Return [X, Y] of the center of cell containing provided text 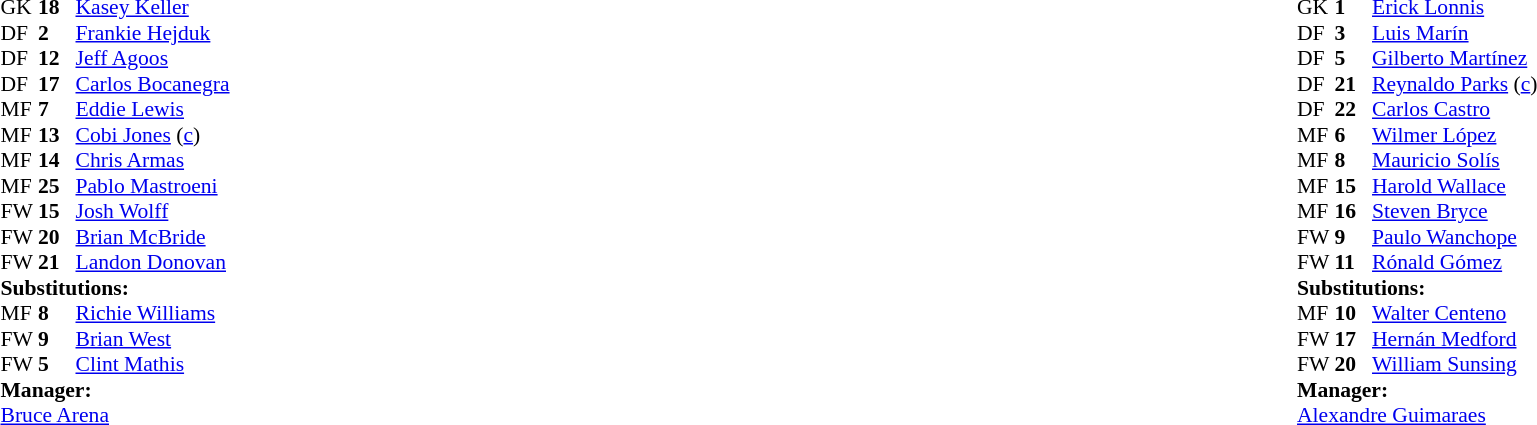
Steven Bryce [1454, 211]
Carlos Castro [1454, 109]
Chris Armas [153, 161]
Clint Mathis [153, 365]
Pablo Mastroeni [153, 186]
7 [57, 109]
Eddie Lewis [153, 109]
Mauricio Solís [1454, 161]
11 [1354, 263]
6 [1354, 135]
3 [1354, 33]
2 [57, 33]
Walter Centeno [1454, 313]
Brian West [153, 339]
12 [57, 59]
Paulo Wanchope [1454, 237]
William Sunsing [1454, 365]
Reynaldo Parks (c) [1454, 84]
22 [1354, 109]
Josh Wolff [153, 211]
10 [1354, 313]
Luis Marín [1454, 33]
13 [57, 135]
Richie Williams [153, 313]
Cobi Jones (c) [153, 135]
Brian McBride [153, 237]
Gilberto Martínez [1454, 59]
Rónald Gómez [1454, 263]
Carlos Bocanegra [153, 84]
Hernán Medford [1454, 339]
14 [57, 161]
Wilmer López [1454, 135]
Harold Wallace [1454, 186]
Jeff Agoos [153, 59]
Landon Donovan [153, 263]
Frankie Hejduk [153, 33]
25 [57, 186]
16 [1354, 211]
